Pinpoint the cell where the given text exists, returning its [X, Y] midpoint coordinate. 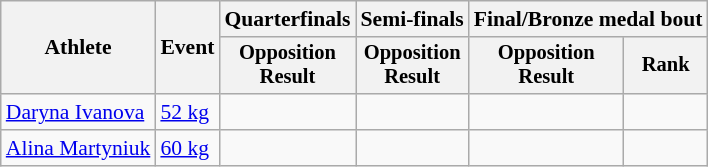
Quarterfinals [287, 19]
Final/Bronze medal bout [588, 19]
Alina Martyniuk [78, 148]
Semi-finals [412, 19]
52 kg [187, 112]
Athlete [78, 48]
Daryna Ivanova [78, 112]
60 kg [187, 148]
Event [187, 48]
Rank [666, 66]
